Detect which cell encompasses the target text, then output its (X, Y) center coordinate. 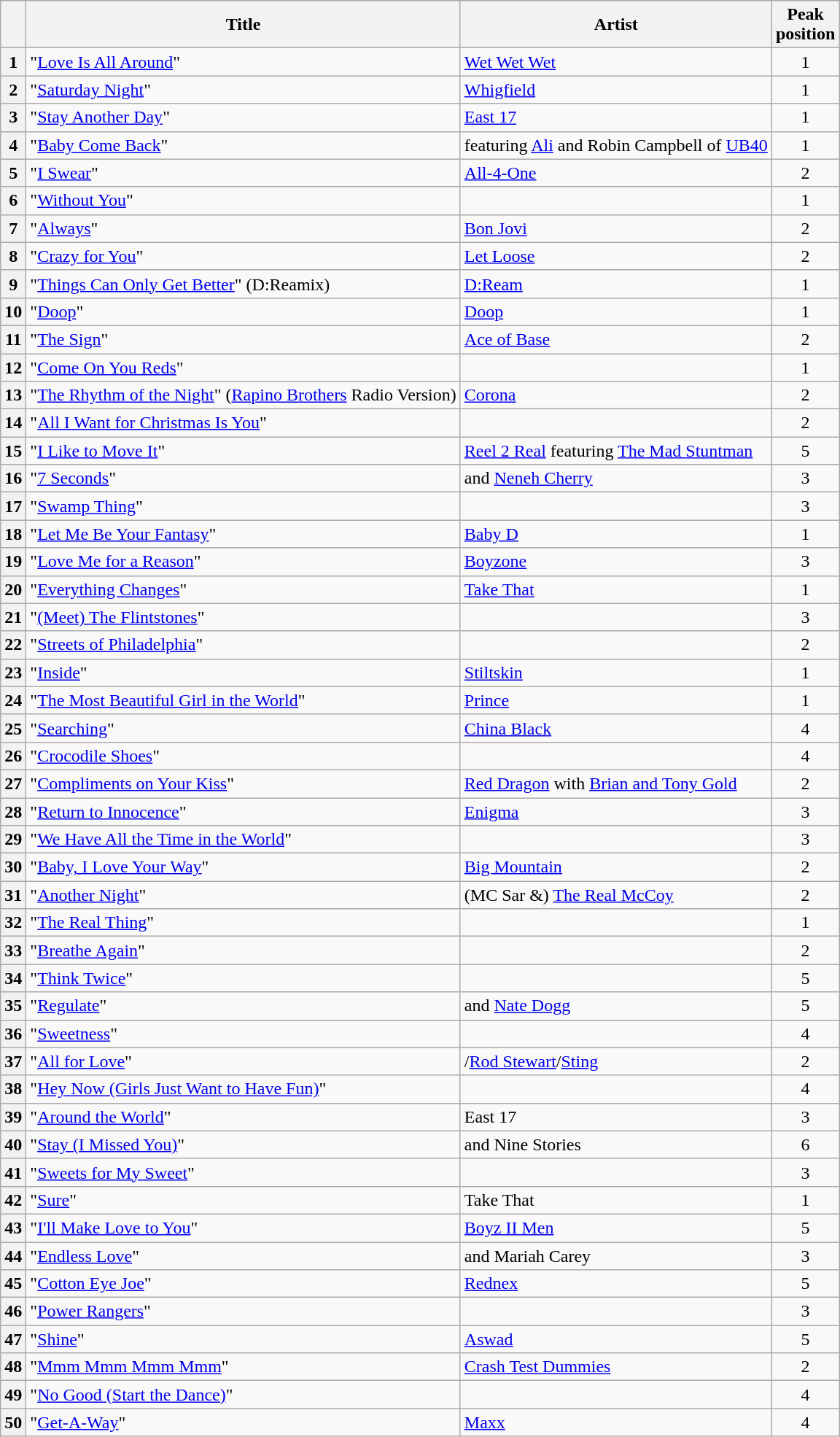
Rednex (615, 1284)
"Doop" (244, 311)
18 (13, 534)
"Swamp Thing" (244, 506)
"Sure" (244, 1200)
20 (13, 589)
47 (13, 1339)
23 (13, 673)
Wet Wet Wet (615, 62)
"Regulate" (244, 1006)
"Sweets for My Sweet" (244, 1172)
50 (13, 1422)
26 (13, 756)
"Streets of Philadelphia" (244, 645)
"7 Seconds" (244, 479)
11 (13, 339)
Big Mountain (615, 867)
"Compliments on Your Kiss" (244, 783)
29 (13, 840)
"Power Rangers" (244, 1312)
and Nate Dogg (615, 1006)
"Crazy for You" (244, 256)
All-4-One (615, 173)
9 (13, 284)
Aswad (615, 1339)
35 (13, 1006)
"We Have All the Time in the World" (244, 840)
and Nine Stories (615, 1144)
"I Swear" (244, 173)
48 (13, 1367)
"The Rhythm of the Night" (Rapino Brothers Radio Version) (244, 395)
40 (13, 1144)
7 (13, 228)
"Get-A-Way" (244, 1422)
"(Meet) The Flintstones" (244, 617)
Crash Test Dummies (615, 1367)
"Baby Come Back" (244, 145)
31 (13, 895)
16 (13, 479)
Artist (615, 25)
34 (13, 978)
"Everything Changes" (244, 589)
"Without You" (244, 201)
Red Dragon with Brian and Tony Gold (615, 783)
"Things Can Only Get Better" (D:Reamix) (244, 284)
32 (13, 923)
"Searching" (244, 728)
19 (13, 562)
10 (13, 311)
Baby D (615, 534)
49 (13, 1395)
"Shine" (244, 1339)
/Rod Stewart/Sting (615, 1061)
21 (13, 617)
"The Most Beautiful Girl in the World" (244, 700)
"Inside" (244, 673)
"Stay (I Missed You)" (244, 1144)
Peakposition (805, 25)
"Sweetness" (244, 1034)
"Stay Another Day" (244, 117)
"Mmm Mmm Mmm Mmm" (244, 1367)
featuring Ali and Robin Campbell of UB40 (615, 145)
"The Sign" (244, 339)
13 (13, 395)
(MC Sar &) The Real McCoy (615, 895)
"Baby, I Love Your Way" (244, 867)
Bon Jovi (615, 228)
"Around the World" (244, 1117)
Doop (615, 311)
25 (13, 728)
36 (13, 1034)
15 (13, 451)
"Let Me Be Your Fantasy" (244, 534)
8 (13, 256)
Corona (615, 395)
Boyz II Men (615, 1228)
Reel 2 Real featuring The Mad Stuntman (615, 451)
22 (13, 645)
Stiltskin (615, 673)
24 (13, 700)
"No Good (Start the Dance)" (244, 1395)
"Cotton Eye Joe" (244, 1284)
and Neneh Cherry (615, 479)
17 (13, 506)
44 (13, 1255)
46 (13, 1312)
Whigfield (615, 90)
"Breathe Again" (244, 950)
"Endless Love" (244, 1255)
"Come On You Reds" (244, 367)
43 (13, 1228)
"All I Want for Christmas Is You" (244, 423)
Ace of Base (615, 339)
"I Like to Move It" (244, 451)
"Return to Innocence" (244, 812)
"All for Love" (244, 1061)
42 (13, 1200)
"Another Night" (244, 895)
38 (13, 1089)
27 (13, 783)
Maxx (615, 1422)
12 (13, 367)
37 (13, 1061)
45 (13, 1284)
"The Real Thing" (244, 923)
D:Ream (615, 284)
"Saturday Night" (244, 90)
Title (244, 25)
30 (13, 867)
41 (13, 1172)
"Crocodile Shoes" (244, 756)
"Hey Now (Girls Just Want to Have Fun)" (244, 1089)
"Love Is All Around" (244, 62)
and Mariah Carey (615, 1255)
"Love Me for a Reason" (244, 562)
39 (13, 1117)
33 (13, 950)
Prince (615, 700)
Boyzone (615, 562)
"Always" (244, 228)
China Black (615, 728)
14 (13, 423)
"Think Twice" (244, 978)
Let Loose (615, 256)
28 (13, 812)
Enigma (615, 812)
"I'll Make Love to You" (244, 1228)
